Return the [x, y] coordinate for the center point of the cell that contains the specified text.  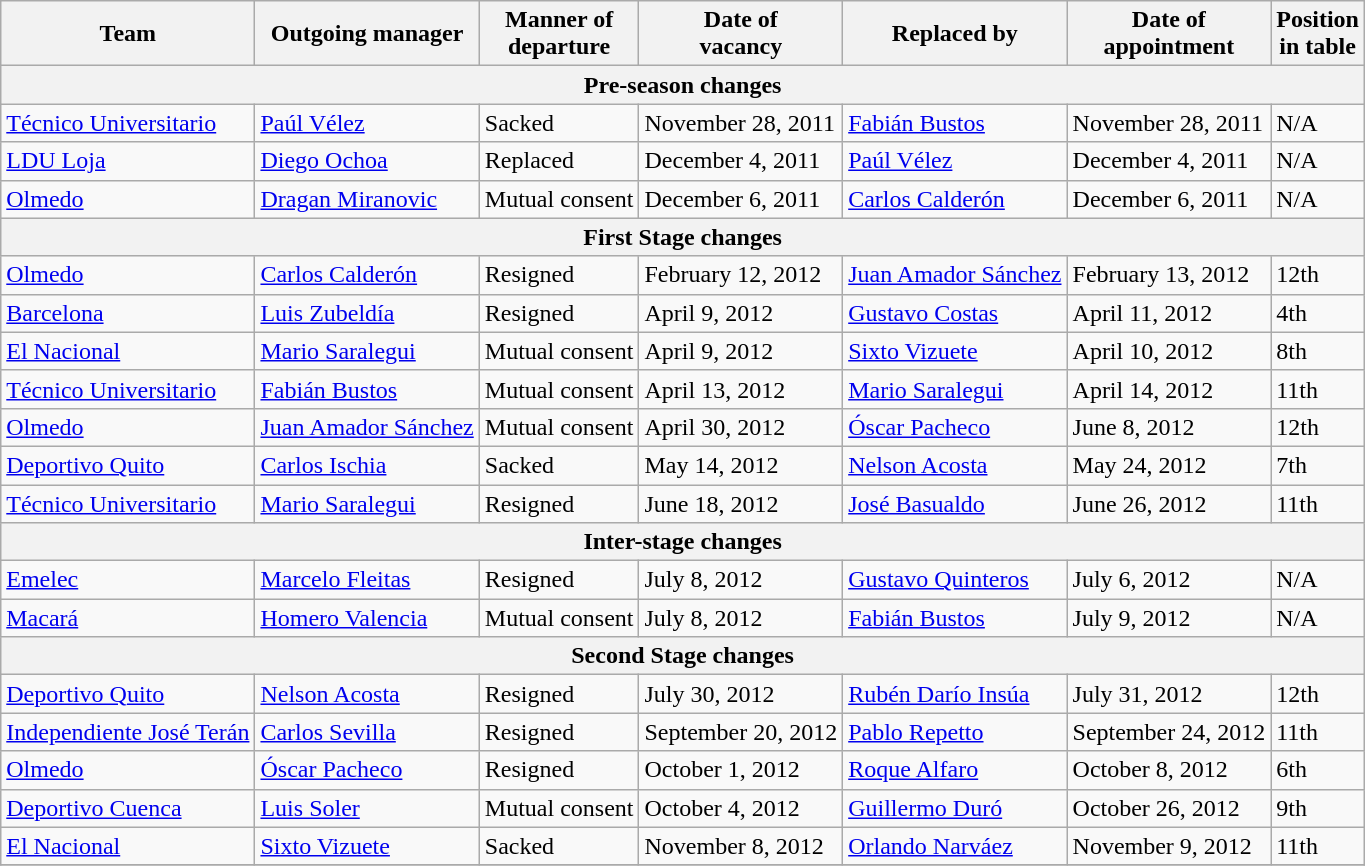
October 26, 2012 [1169, 808]
April 14, 2012 [1169, 389]
July 9, 2012 [1169, 618]
June 8, 2012 [1169, 427]
November 9, 2012 [1169, 846]
May 24, 2012 [1169, 465]
April 10, 2012 [1169, 351]
Carlos Ischia [367, 465]
Barcelona [128, 313]
Dragan Miranovic [367, 199]
Rubén Darío Insúa [955, 694]
June 18, 2012 [741, 503]
Orlando Narváez [955, 846]
Replaced by [955, 34]
4th [1318, 313]
Pre-season changes [683, 85]
Macará [128, 618]
Gustavo Quinteros [955, 580]
July 31, 2012 [1169, 694]
February 12, 2012 [741, 275]
Date ofappointment [1169, 34]
Outgoing manager [367, 34]
Guillermo Duró [955, 808]
Pablo Repetto [955, 732]
8th [1318, 351]
October 4, 2012 [741, 808]
Date ofvacancy [741, 34]
October 8, 2012 [1169, 770]
Gustavo Costas [955, 313]
November 8, 2012 [741, 846]
Team [128, 34]
Positionin table [1318, 34]
Second Stage changes [683, 656]
First Stage changes [683, 237]
Marcelo Fleitas [367, 580]
Luis Soler [367, 808]
Inter-stage changes [683, 542]
LDU Loja [128, 161]
February 13, 2012 [1169, 275]
April 30, 2012 [741, 427]
Diego Ochoa [367, 161]
Independiente José Terán [128, 732]
July 6, 2012 [1169, 580]
September 20, 2012 [741, 732]
9th [1318, 808]
José Basualdo [955, 503]
Luis Zubeldía [367, 313]
April 11, 2012 [1169, 313]
6th [1318, 770]
October 1, 2012 [741, 770]
June 26, 2012 [1169, 503]
7th [1318, 465]
May 14, 2012 [741, 465]
September 24, 2012 [1169, 732]
Manner ofdeparture [559, 34]
Carlos Sevilla [367, 732]
April 13, 2012 [741, 389]
Homero Valencia [367, 618]
Emelec [128, 580]
Deportivo Cuenca [128, 808]
Roque Alfaro [955, 770]
Replaced [559, 161]
July 30, 2012 [741, 694]
